From the cell containing the given text, extract its center point as [X, Y] coordinate. 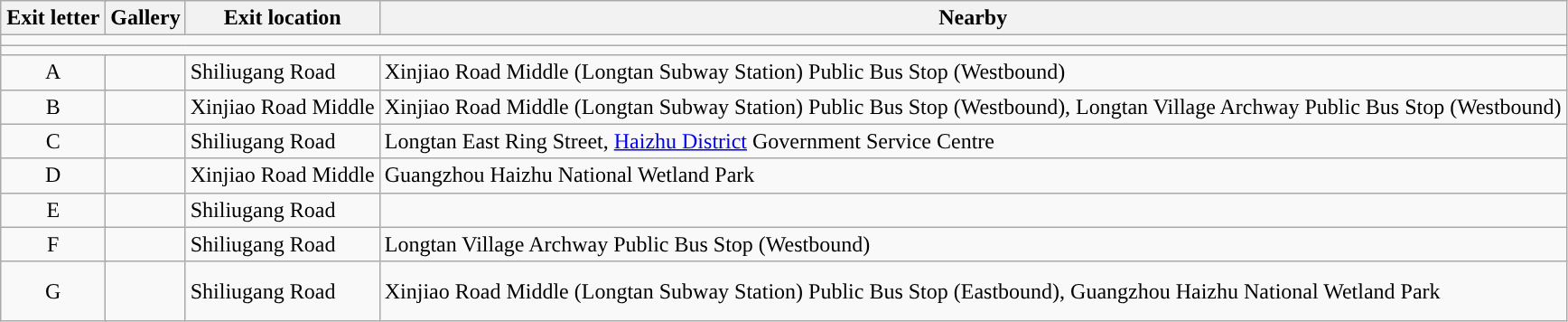
Exit location [282, 18]
Exit letter [53, 18]
A [53, 72]
Xinjiao Road Middle (Longtan Subway Station) Public Bus Stop (Westbound) [973, 72]
Guangzhou Haizhu National Wetland Park [973, 175]
Longtan Village Archway Public Bus Stop (Westbound) [973, 244]
F [53, 244]
Nearby [973, 18]
Gallery [145, 18]
G [53, 291]
Longtan East Ring Street, Haizhu District Government Service Centre [973, 141]
E [53, 210]
D [53, 175]
Xinjiao Road Middle (Longtan Subway Station) Public Bus Stop (Eastbound), Guangzhou Haizhu National Wetland Park [973, 291]
Xinjiao Road Middle (Longtan Subway Station) Public Bus Stop (Westbound), Longtan Village Archway Public Bus Stop (Westbound) [973, 107]
C [53, 141]
B [53, 107]
